Detect which cell encompasses the target text, then output its (x, y) center coordinate. 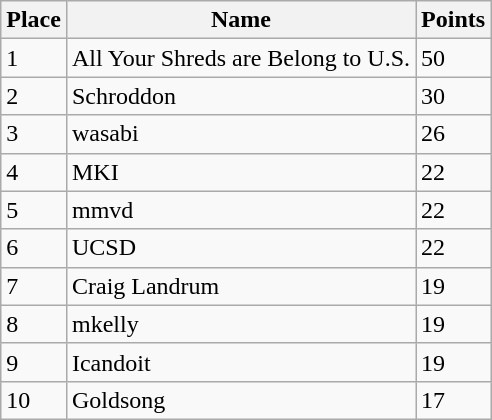
6 (34, 248)
Name (240, 20)
7 (34, 286)
9 (34, 362)
4 (34, 172)
1 (34, 58)
10 (34, 400)
UCSD (240, 248)
wasabi (240, 134)
All Your Shreds are Belong to U.S. (240, 58)
8 (34, 324)
Place (34, 20)
5 (34, 210)
mmvd (240, 210)
mkelly (240, 324)
3 (34, 134)
30 (454, 96)
Schroddon (240, 96)
Points (454, 20)
50 (454, 58)
Craig Landrum (240, 286)
2 (34, 96)
Goldsong (240, 400)
17 (454, 400)
26 (454, 134)
Icandoit (240, 362)
MKI (240, 172)
